From the cell containing the given text, extract its center point as [X, Y] coordinate. 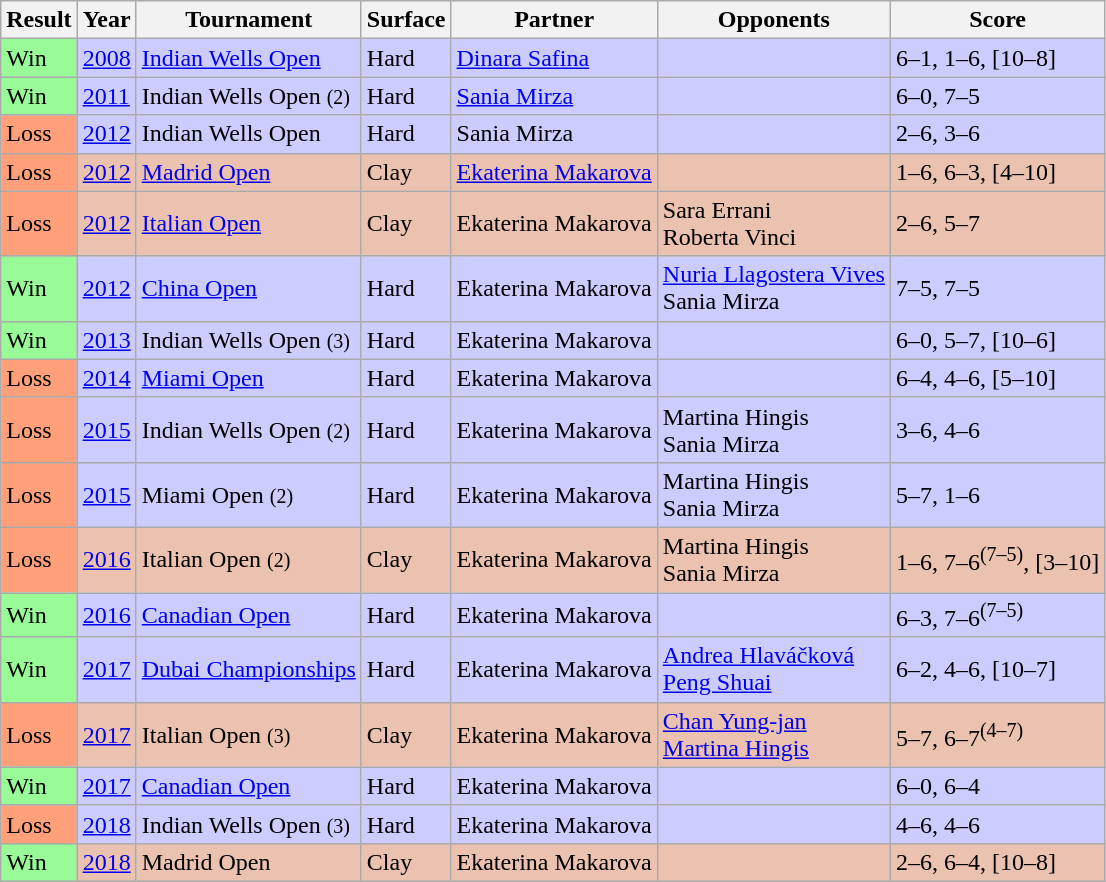
2011 [106, 96]
2–6, 3–6 [997, 134]
Dinara Safina [554, 58]
Miami Open [248, 378]
6–1, 1–6, [10–8] [997, 58]
2–6, 5–7 [997, 224]
Opponents [774, 20]
1–6, 7–6(7–5), [3–10] [997, 560]
2014 [106, 378]
Surface [406, 20]
Result [39, 20]
2–6, 6–4, [10–8] [997, 862]
Nuria Llagostera Vives Sania Mirza [774, 288]
Italian Open (3) [248, 734]
7–5, 7–5 [997, 288]
Tournament [248, 20]
6–0, 6–4 [997, 786]
1–6, 6–3, [4–10] [997, 172]
5–7, 6–7(4–7) [997, 734]
China Open [248, 288]
5–7, 1–6 [997, 494]
2008 [106, 58]
3–6, 4–6 [997, 430]
2013 [106, 340]
6–4, 4–6, [5–10] [997, 378]
6–0, 7–5 [997, 96]
Dubai Championships [248, 670]
6–2, 4–6, [10–7] [997, 670]
Italian Open [248, 224]
Italian Open (2) [248, 560]
4–6, 4–6 [997, 824]
Miami Open (2) [248, 494]
Year [106, 20]
6–3, 7–6(7–5) [997, 614]
6–0, 5–7, [10–6] [997, 340]
Partner [554, 20]
Chan Yung-jan Martina Hingis [774, 734]
Score [997, 20]
Sara Errani Roberta Vinci [774, 224]
Andrea Hlaváčková Peng Shuai [774, 670]
